Pinpoint the cell where the given text exists, returning its [x, y] midpoint coordinate. 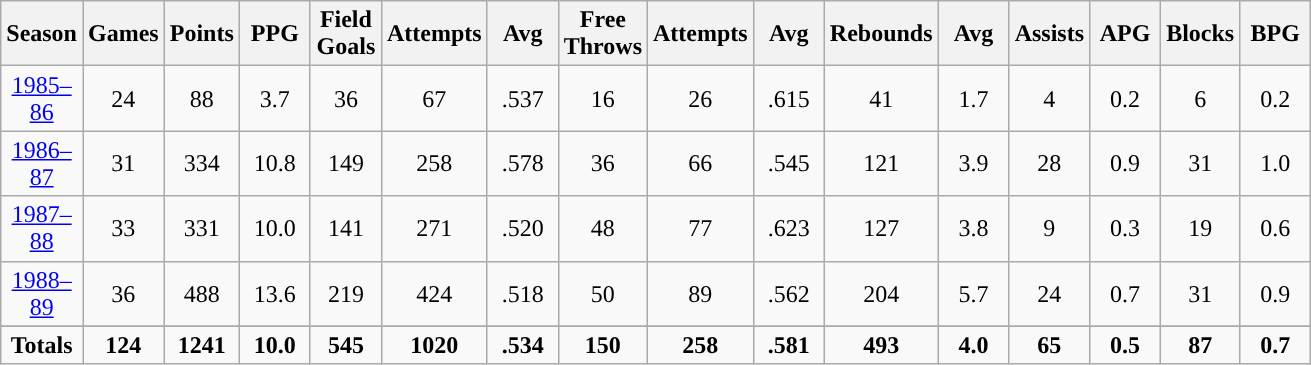
.537 [522, 98]
Free Throws [602, 34]
3.7 [274, 98]
.534 [522, 345]
5.7 [974, 294]
150 [602, 345]
33 [123, 228]
Games [123, 34]
149 [346, 164]
77 [701, 228]
127 [881, 228]
28 [1049, 164]
.520 [522, 228]
1985–86 [42, 98]
334 [202, 164]
1241 [202, 345]
331 [202, 228]
65 [1049, 345]
0.6 [1276, 228]
41 [881, 98]
4.0 [974, 345]
26 [701, 98]
10.8 [274, 164]
PPG [274, 34]
424 [434, 294]
19 [1200, 228]
48 [602, 228]
.518 [522, 294]
141 [346, 228]
4 [1049, 98]
1988–89 [42, 294]
13.6 [274, 294]
3.9 [974, 164]
APG [1126, 34]
Rebounds [881, 34]
204 [881, 294]
0.5 [1126, 345]
6 [1200, 98]
1986–87 [42, 164]
.545 [788, 164]
.562 [788, 294]
493 [881, 345]
88 [202, 98]
121 [881, 164]
219 [346, 294]
488 [202, 294]
66 [701, 164]
16 [602, 98]
BPG [1276, 34]
Season [42, 34]
545 [346, 345]
1.0 [1276, 164]
.581 [788, 345]
1987–88 [42, 228]
Blocks [1200, 34]
89 [701, 294]
Totals [42, 345]
271 [434, 228]
67 [434, 98]
124 [123, 345]
0.3 [1126, 228]
Points [202, 34]
Field Goals [346, 34]
50 [602, 294]
1020 [434, 345]
Assists [1049, 34]
9 [1049, 228]
1.7 [974, 98]
87 [1200, 345]
.623 [788, 228]
.615 [788, 98]
3.8 [974, 228]
.578 [522, 164]
